Identify which cell holds the provided text, then report its [X, Y] central coordinate. 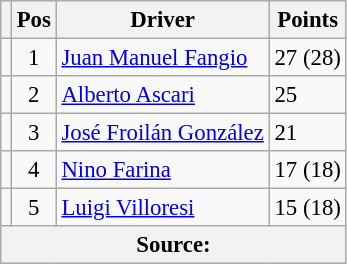
Nino Farina [162, 170]
Points [308, 20]
Pos [34, 20]
17 (18) [308, 170]
Driver [162, 20]
4 [34, 170]
15 (18) [308, 208]
José Froilán González [162, 133]
Juan Manuel Fangio [162, 58]
2 [34, 95]
5 [34, 208]
3 [34, 133]
Alberto Ascari [162, 95]
21 [308, 133]
Luigi Villoresi [162, 208]
1 [34, 58]
27 (28) [308, 58]
Source: [174, 245]
25 [308, 95]
